Extract the (X, Y) coordinate from the center of the cell holding the provided text.  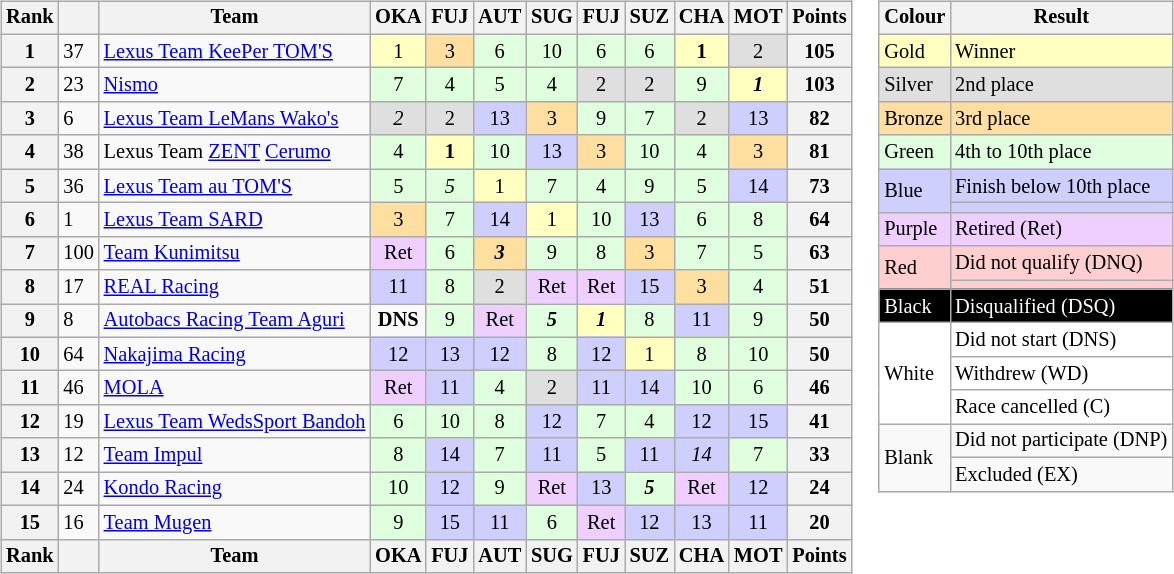
Did not qualify (DNQ) (1061, 263)
Lexus Team ZENT Cerumo (234, 152)
Silver (914, 85)
4th to 10th place (1061, 152)
Lexus Team au TOM'S (234, 186)
Excluded (EX) (1061, 474)
Result (1061, 18)
Team Kunimitsu (234, 253)
Gold (914, 51)
19 (79, 422)
73 (819, 186)
Disqualified (DSQ) (1061, 306)
Nakajima Racing (234, 354)
Kondo Racing (234, 489)
100 (79, 253)
38 (79, 152)
17 (79, 287)
Did not participate (DNP) (1061, 441)
Lexus Team KeePer TOM'S (234, 51)
41 (819, 422)
33 (819, 455)
Red (914, 268)
37 (79, 51)
3rd place (1061, 119)
36 (79, 186)
Winner (1061, 51)
Lexus Team LeMans Wako's (234, 119)
DNS (398, 321)
Team Impul (234, 455)
Did not start (DNS) (1061, 340)
Race cancelled (C) (1061, 407)
Finish below 10th place (1061, 186)
Green (914, 152)
Purple (914, 229)
105 (819, 51)
Blank (914, 458)
Team Mugen (234, 522)
Blue (914, 190)
Nismo (234, 85)
2nd place (1061, 85)
103 (819, 85)
51 (819, 287)
16 (79, 522)
Lexus Team WedsSport Bandoh (234, 422)
Withdrew (WD) (1061, 374)
MOLA (234, 388)
Colour (914, 18)
Lexus Team SARD (234, 220)
Bronze (914, 119)
81 (819, 152)
White (914, 374)
Retired (Ret) (1061, 229)
Black (914, 306)
23 (79, 85)
REAL Racing (234, 287)
Autobacs Racing Team Aguri (234, 321)
63 (819, 253)
20 (819, 522)
82 (819, 119)
